Identify which cell holds the provided text, then report its (x, y) central coordinate. 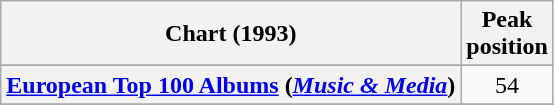
Peakposition (507, 34)
European Top 100 Albums (Music & Media) (231, 85)
Chart (1993) (231, 34)
54 (507, 85)
